Capture the cell that displays the provided text and extract its (X, Y) central coordinate. 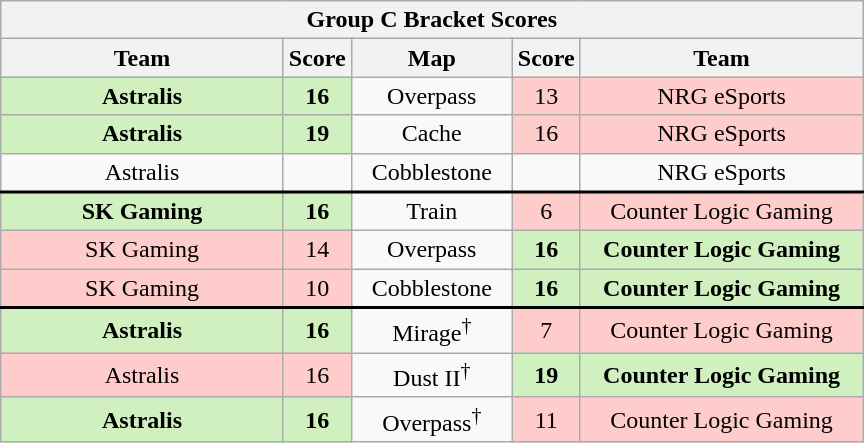
Cache (432, 134)
14 (317, 250)
13 (546, 96)
6 (546, 212)
Group C Bracket Scores (432, 20)
Overpass† (432, 420)
7 (546, 330)
10 (317, 288)
11 (546, 420)
Mirage† (432, 330)
Train (432, 212)
Map (432, 58)
Dust II† (432, 376)
